Extract the [X, Y] coordinate from the center of the cell holding the provided text.  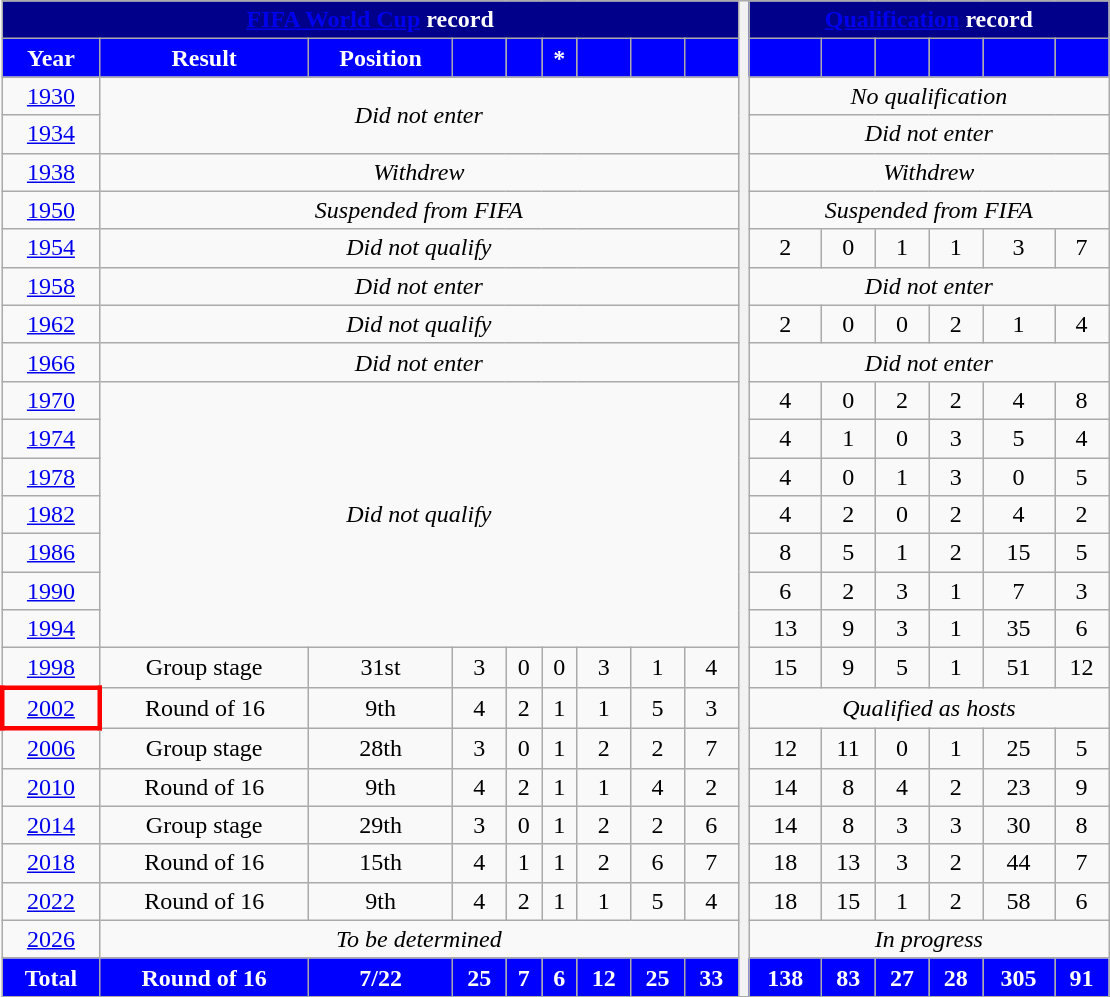
28th [381, 748]
1986 [50, 553]
91 [1082, 977]
15th [381, 863]
Result [204, 58]
23 [1019, 787]
305 [1019, 977]
1998 [50, 668]
30 [1019, 825]
7/22 [381, 977]
2026 [50, 939]
1982 [50, 515]
29th [381, 825]
1934 [50, 134]
27 [902, 977]
Qualified as hosts [928, 708]
11 [848, 748]
138 [785, 977]
Position [381, 58]
1974 [50, 438]
1950 [50, 210]
1958 [50, 286]
31st [381, 668]
2002 [50, 708]
1938 [50, 172]
1966 [50, 362]
To be determined [419, 939]
In progress [928, 939]
1954 [50, 248]
58 [1019, 901]
Qualification record [928, 20]
1930 [50, 96]
FIFA World Cup record [370, 20]
44 [1019, 863]
51 [1019, 668]
1962 [50, 324]
1978 [50, 477]
35 [1019, 629]
No qualification [928, 96]
1994 [50, 629]
2022 [50, 901]
33 [711, 977]
1970 [50, 400]
Year [50, 58]
28 [956, 977]
* [560, 58]
2018 [50, 863]
83 [848, 977]
1990 [50, 591]
2006 [50, 748]
2010 [50, 787]
Total [50, 977]
2014 [50, 825]
